From the cell containing the given text, extract its center point as [X, Y] coordinate. 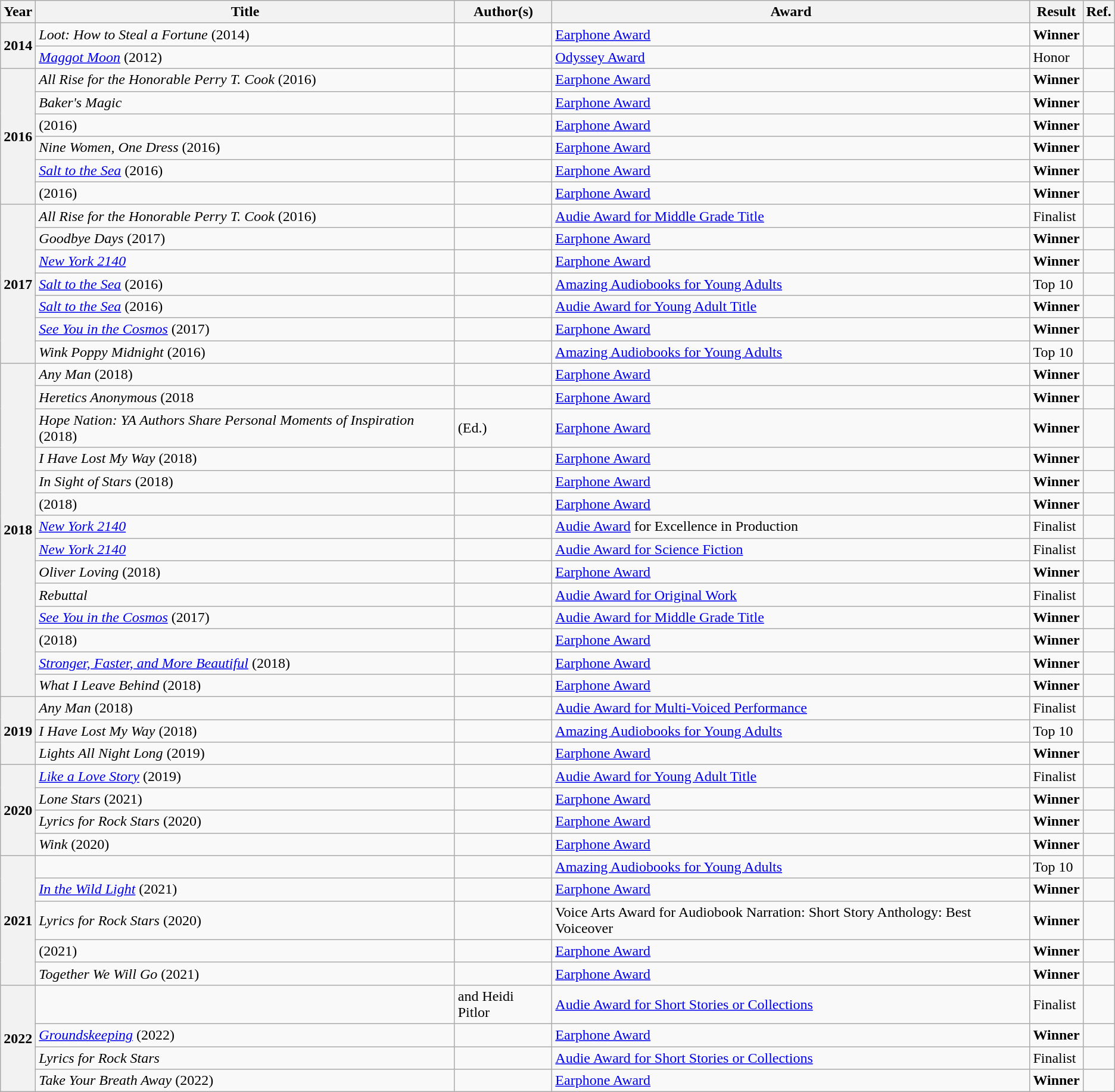
Lights All Night Long (2019) [245, 754]
In the Wild Light (2021) [245, 889]
2021 [18, 920]
Like a Love Story (2019) [245, 776]
Lyrics for Rock Stars [245, 1057]
Result [1057, 12]
Voice Arts Award for Audiobook Narration: Short Story Anthology: Best Voiceover [791, 920]
Title [245, 12]
Lone Stars (2021) [245, 799]
Maggot Moon (2012) [245, 57]
Audie Award for Science Fiction [791, 549]
Wink (2020) [245, 844]
Author(s) [503, 12]
Loot: How to Steal a Fortune (2014) [245, 35]
Wink Poppy Midnight (2016) [245, 352]
2017 [18, 284]
Hope Nation: YA Authors Share Personal Moments of Inspiration (2018) [245, 428]
Year [18, 12]
Nine Women, One Dress (2016) [245, 148]
Take Your Breath Away (2022) [245, 1081]
Rebuttal [245, 595]
Audie Award for Excellence in Production [791, 527]
(Ed.) [503, 428]
2022 [18, 1038]
In Sight of Stars (2018) [245, 481]
Goodbye Days (2017) [245, 238]
2018 [18, 530]
2016 [18, 136]
What I Leave Behind (2018) [245, 686]
Groundskeeping (2022) [245, 1035]
Together We Will Go (2021) [245, 973]
Audie Award for Original Work [791, 595]
and Heidi Pitlor [503, 1004]
(2021) [245, 951]
Odyssey Award [791, 57]
2019 [18, 731]
2014 [18, 46]
Baker's Magic [245, 102]
Audie Award for Multi-Voiced Performance [791, 708]
Ref. [1098, 12]
Oliver Loving (2018) [245, 572]
Heretics Anonymous (2018 [245, 397]
Stronger, Faster, and More Beautiful (2018) [245, 663]
Honor [1057, 57]
Award [791, 12]
2020 [18, 810]
